Provide the (x, y) coordinate of the cell's center where the given text is located.  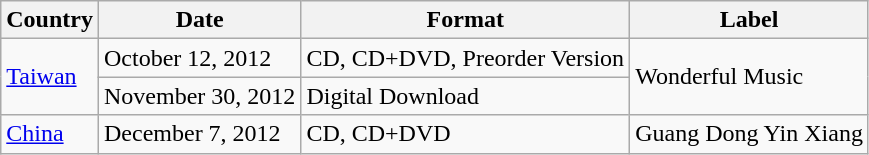
Format (466, 20)
Taiwan (50, 77)
China (50, 134)
CD, CD+DVD (466, 134)
Label (750, 20)
Country (50, 20)
Guang Dong Yin Xiang (750, 134)
Wonderful Music (750, 77)
October 12, 2012 (199, 58)
November 30, 2012 (199, 96)
CD, CD+DVD, Preorder Version (466, 58)
Digital Download (466, 96)
December 7, 2012 (199, 134)
Date (199, 20)
